For the text-containing cell, return its midpoint in (X, Y) coordinate format. 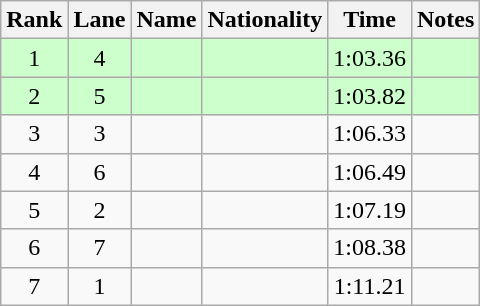
Name (166, 20)
Rank (34, 20)
1:11.21 (370, 286)
1:06.33 (370, 134)
1:03.36 (370, 58)
1:08.38 (370, 248)
Nationality (265, 20)
1:07.19 (370, 210)
Lane (100, 20)
Time (370, 20)
Notes (445, 20)
1:03.82 (370, 96)
1:06.49 (370, 172)
